Provide the (X, Y) coordinate of the cell's center where the given text is located.  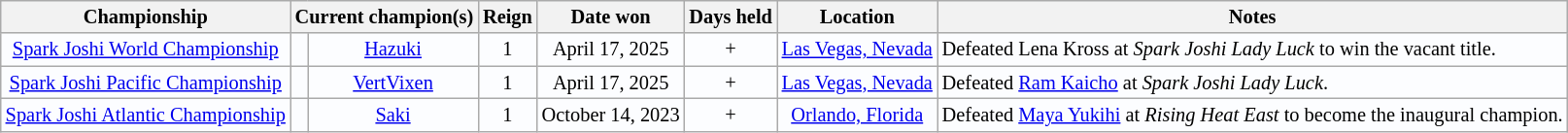
Spark Joshi Pacific Championship (146, 83)
Defeated Ram Kaicho at Spark Joshi Lady Luck. (1253, 83)
Reign (507, 17)
Orlando, Florida (857, 115)
October 14, 2023 (611, 115)
Location (857, 17)
Spark Joshi World Championship (146, 50)
Notes (1253, 17)
Defeated Maya Yukihi at Rising Heat East to become the inaugural champion. (1253, 115)
Saki (392, 115)
Current champion(s) (385, 17)
Hazuki (392, 50)
Championship (146, 17)
Days held (731, 17)
Date won (611, 17)
Defeated Lena Kross at Spark Joshi Lady Luck to win the vacant title. (1253, 50)
Spark Joshi Atlantic Championship (146, 115)
VertVixen (392, 83)
